Identify which cell holds the provided text, then report its [x, y] central coordinate. 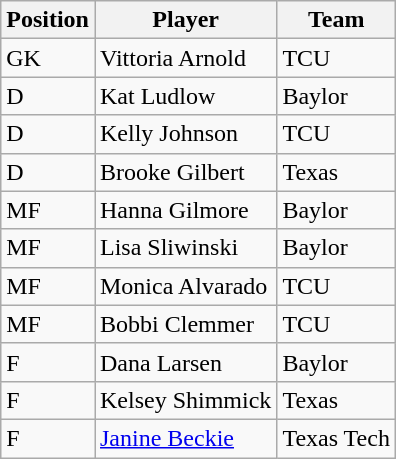
Texas Tech [336, 438]
Brooke Gilbert [185, 172]
Monica Alvarado [185, 286]
Kat Ludlow [185, 96]
Kelsey Shimmick [185, 400]
Vittoria Arnold [185, 58]
Kelly Johnson [185, 134]
Janine Beckie [185, 438]
Dana Larsen [185, 362]
Bobbi Clemmer [185, 324]
Position [48, 20]
Team [336, 20]
Player [185, 20]
Lisa Sliwinski [185, 248]
GK [48, 58]
Hanna Gilmore [185, 210]
